Scan for the cell matching the given text and deliver its (X, Y) coordinate at center. 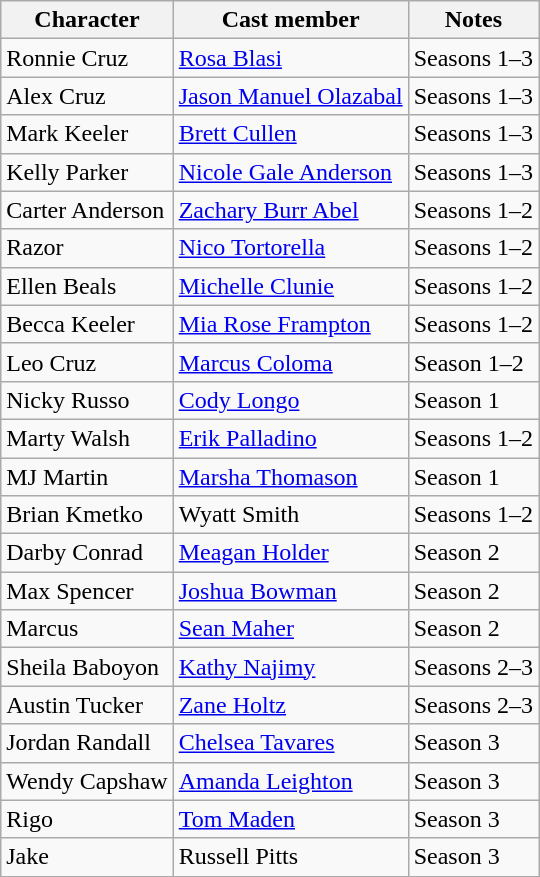
Jake (87, 857)
Zachary Burr Abel (290, 210)
Ronnie Cruz (87, 58)
Ellen Beals (87, 286)
Cody Longo (290, 400)
Marcus (87, 629)
Becca Keeler (87, 324)
MJ Martin (87, 477)
Kelly Parker (87, 172)
Kathy Najimy (290, 667)
Joshua Bowman (290, 591)
Russell Pitts (290, 857)
Alex Cruz (87, 96)
Brian Kmetko (87, 515)
Marcus Coloma (290, 362)
Max Spencer (87, 591)
Cast member (290, 20)
Wyatt Smith (290, 515)
Zane Holtz (290, 705)
Marty Walsh (87, 438)
Nicole Gale Anderson (290, 172)
Jordan Randall (87, 743)
Mia Rose Frampton (290, 324)
Nicky Russo (87, 400)
Erik Palladino (290, 438)
Jason Manuel Olazabal (290, 96)
Amanda Leighton (290, 781)
Razor (87, 248)
Tom Maden (290, 819)
Brett Cullen (290, 134)
Sheila Baboyon (87, 667)
Season 1–2 (473, 362)
Chelsea Tavares (290, 743)
Rigo (87, 819)
Michelle Clunie (290, 286)
Sean Maher (290, 629)
Wendy Capshaw (87, 781)
Character (87, 20)
Mark Keeler (87, 134)
Leo Cruz (87, 362)
Nico Tortorella (290, 248)
Notes (473, 20)
Carter Anderson (87, 210)
Meagan Holder (290, 553)
Austin Tucker (87, 705)
Darby Conrad (87, 553)
Rosa Blasi (290, 58)
Marsha Thomason (290, 477)
